Pinpoint the cell where the given text exists, returning its (x, y) midpoint coordinate. 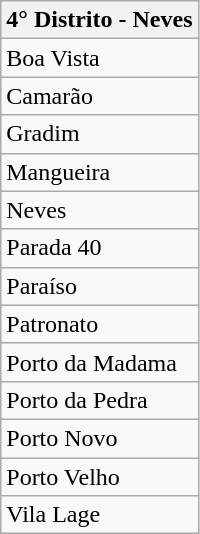
Porto Velho (100, 477)
Vila Lage (100, 515)
Patronato (100, 324)
Neves (100, 210)
Porto da Pedra (100, 400)
4° Distrito - Neves (100, 20)
Porto Novo (100, 438)
Porto da Madama (100, 362)
Boa Vista (100, 58)
Gradim (100, 134)
Parada 40 (100, 248)
Paraíso (100, 286)
Mangueira (100, 172)
Camarão (100, 96)
